Identify which cell holds the provided text, then report its [x, y] central coordinate. 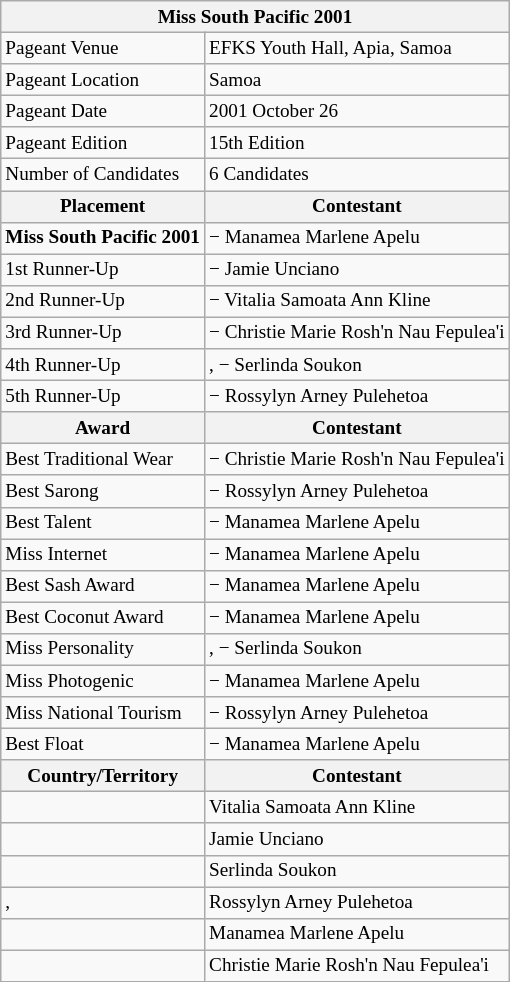
15th Edition [358, 143]
Best Traditional Wear [103, 460]
Serlinda Soukon [358, 871]
Miss Internet [103, 554]
− Vitalia Samoata Ann Kline [358, 301]
Miss Personality [103, 649]
6 Candidates [358, 175]
Best Sash Award [103, 586]
Number of Candidates [103, 175]
Pageant Date [103, 111]
Pageant Location [103, 80]
1st Runner-Up [103, 270]
Best Sarong [103, 491]
, [103, 902]
2nd Runner-Up [103, 301]
Vitalia Samoata Ann Kline [358, 808]
Best Coconut Award [103, 618]
Best Talent [103, 523]
5th Runner-Up [103, 396]
EFKS Youth Hall, Apia, Samoa [358, 48]
Pageant Edition [103, 143]
4th Runner-Up [103, 365]
Placement [103, 206]
Miss National Tourism [103, 713]
2001 October 26 [358, 111]
Jamie Unciano [358, 839]
Manamea Marlene Apelu [358, 934]
Samoa [358, 80]
Christie Marie Rosh'n Nau Fepulea'i [358, 966]
Miss Photogenic [103, 681]
Award [103, 428]
Pageant Venue [103, 48]
− Jamie Unciano [358, 270]
Country/Territory [103, 776]
Rossylyn Arney Pulehetoa [358, 902]
Best Float [103, 744]
3rd Runner-Up [103, 333]
